For the text-containing cell, return its midpoint in (x, y) coordinate format. 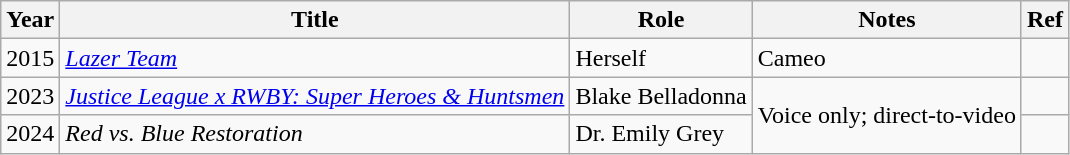
Role (661, 20)
2023 (30, 96)
Lazer Team (315, 58)
Voice only; direct-to-video (886, 115)
Herself (661, 58)
2015 (30, 58)
Dr. Emily Grey (661, 134)
Title (315, 20)
Ref (1044, 20)
2024 (30, 134)
Justice League x RWBY: Super Heroes & Huntsmen (315, 96)
Blake Belladonna (661, 96)
Red vs. Blue Restoration (315, 134)
Cameo (886, 58)
Year (30, 20)
Notes (886, 20)
